Determine the [x, y] coordinate at the center of the cell enclosing the given text.  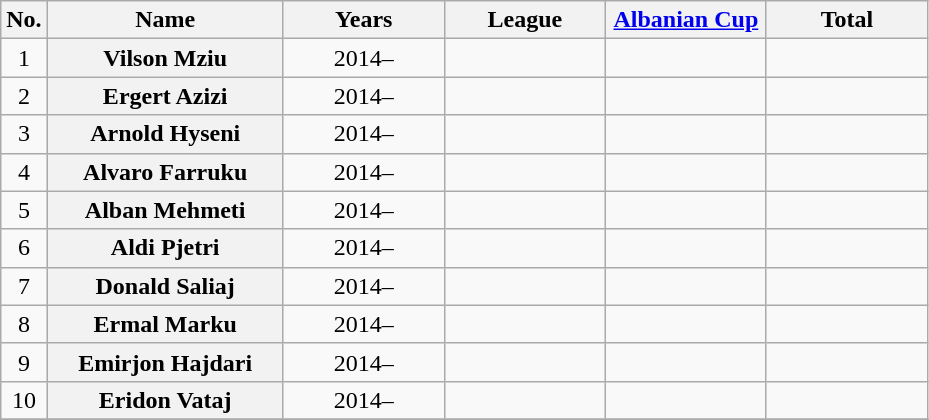
6 [24, 248]
9 [24, 362]
Emirjon Hajdari [165, 362]
Eridon Vataj [165, 400]
Ermal Marku [165, 324]
Alvaro Farruku [165, 172]
League [524, 20]
4 [24, 172]
3 [24, 134]
8 [24, 324]
10 [24, 400]
Arnold Hyseni [165, 134]
5 [24, 210]
Ergert Azizi [165, 96]
Years [364, 20]
Alban Mehmeti [165, 210]
Aldi Pjetri [165, 248]
1 [24, 58]
Albanian Cup [686, 20]
2 [24, 96]
Name [165, 20]
Total [846, 20]
Vilson Mziu [165, 58]
Donald Saliaj [165, 286]
No. [24, 20]
7 [24, 286]
